Find where the given text appears and provide that cell's center as [x, y] coordinate. 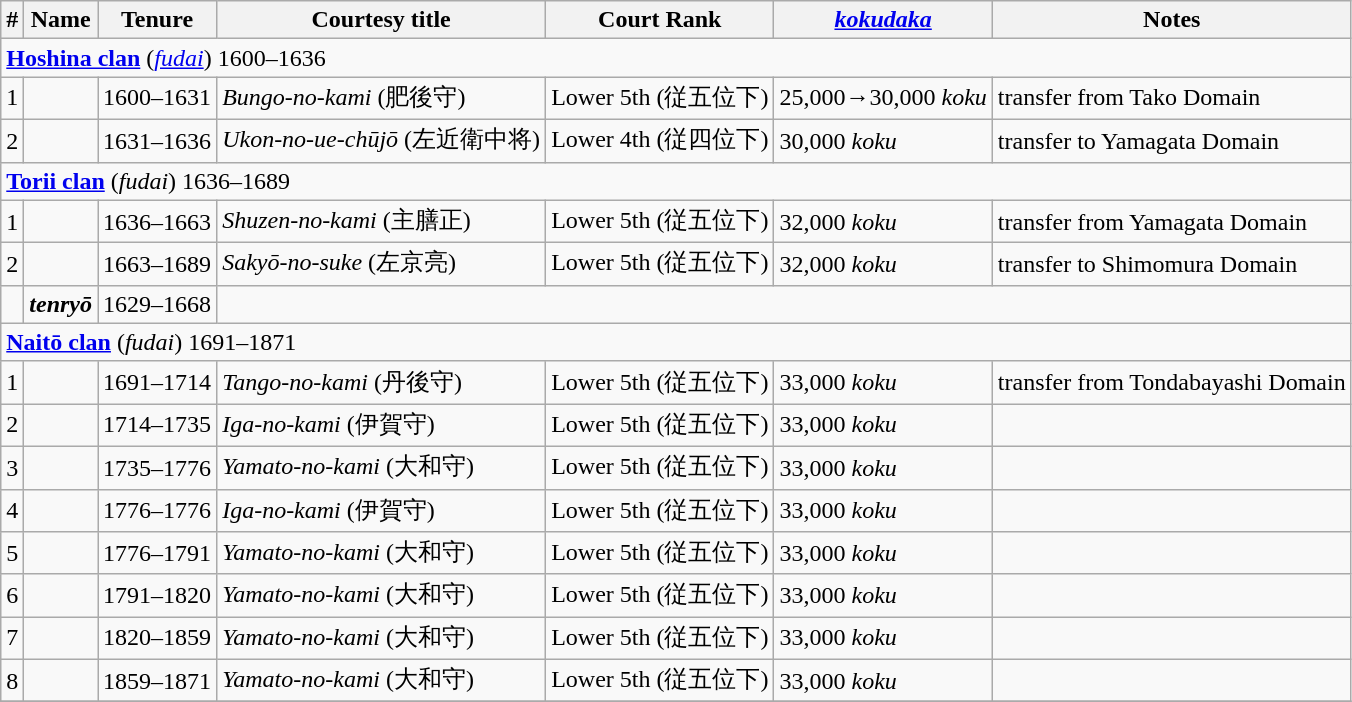
Sakyō-no-suke (左京亮) [382, 264]
Shuzen-no-kami (主膳正) [382, 222]
5 [12, 554]
8 [12, 680]
1691–1714 [158, 382]
Bungo-no-kami (肥後守) [382, 98]
7 [12, 638]
1859–1871 [158, 680]
1791–1820 [158, 596]
Name [61, 20]
6 [12, 596]
# [12, 20]
transfer from Tondabayashi Domain [1172, 382]
Tango-no-kami (丹後守) [382, 382]
1776–1776 [158, 510]
Naitō clan (fudai) 1691–1871 [676, 342]
transfer to Shimomura Domain [1172, 264]
1735–1776 [158, 468]
1629–1668 [158, 304]
3 [12, 468]
transfer from Tako Domain [1172, 98]
1636–1663 [158, 222]
1631–1636 [158, 140]
Hoshina clan (fudai) 1600–1636 [676, 58]
Tenure [158, 20]
transfer from Yamagata Domain [1172, 222]
Torii clan (fudai) 1636–1689 [676, 181]
1776–1791 [158, 554]
Courtesy title [382, 20]
transfer to Yamagata Domain [1172, 140]
1820–1859 [158, 638]
tenryō [61, 304]
30,000 koku [883, 140]
Lower 4th (従四位下) [660, 140]
1600–1631 [158, 98]
25,000→30,000 koku [883, 98]
Court Rank [660, 20]
Notes [1172, 20]
1663–1689 [158, 264]
kokudaka [883, 20]
1714–1735 [158, 426]
4 [12, 510]
Ukon-no-ue-chūjō (左近衛中将) [382, 140]
